Detect which cell encompasses the target text, then output its (X, Y) center coordinate. 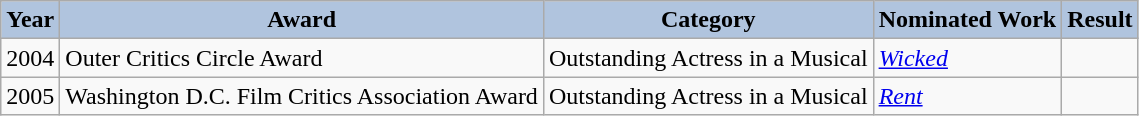
Outer Critics Circle Award (302, 58)
2004 (30, 58)
Category (708, 20)
Year (30, 20)
Result (1100, 20)
Wicked (968, 58)
Washington D.C. Film Critics Association Award (302, 96)
Rent (968, 96)
Award (302, 20)
2005 (30, 96)
Nominated Work (968, 20)
